Pinpoint the cell where the given text exists, returning its (x, y) midpoint coordinate. 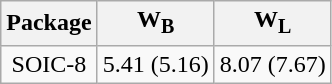
SOIC-8 (49, 64)
WL (272, 23)
WB (156, 23)
5.41 (5.16) (156, 64)
Package (49, 23)
8.07 (7.67) (272, 64)
